Return [X, Y] of the center of cell containing provided text 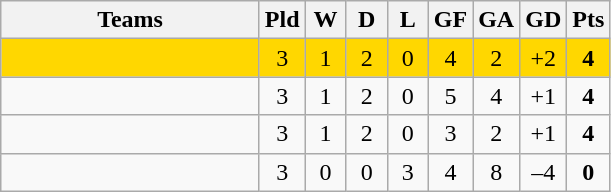
8 [496, 172]
W [326, 20]
5 [450, 96]
Pld [282, 20]
Teams [130, 20]
L [408, 20]
GD [544, 20]
GA [496, 20]
GF [450, 20]
–4 [544, 172]
+2 [544, 58]
Pts [588, 20]
D [366, 20]
